Identify which cell holds the provided text, then report its [X, Y] central coordinate. 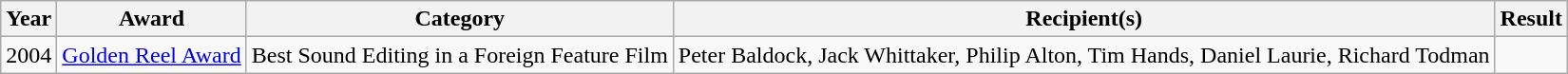
Peter Baldock, Jack Whittaker, Philip Alton, Tim Hands, Daniel Laurie, Richard Todman [1083, 55]
Year [29, 19]
2004 [29, 55]
Award [152, 19]
Category [460, 19]
Result [1531, 19]
Recipient(s) [1083, 19]
Best Sound Editing in a Foreign Feature Film [460, 55]
Golden Reel Award [152, 55]
